Identify which cell holds the provided text, then report its (X, Y) central coordinate. 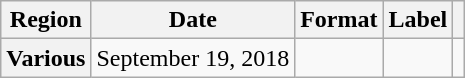
Date (193, 20)
Region (46, 20)
Format (339, 20)
Label (418, 20)
September 19, 2018 (193, 58)
Various (46, 58)
